Identify which cell holds the provided text, then report its (X, Y) central coordinate. 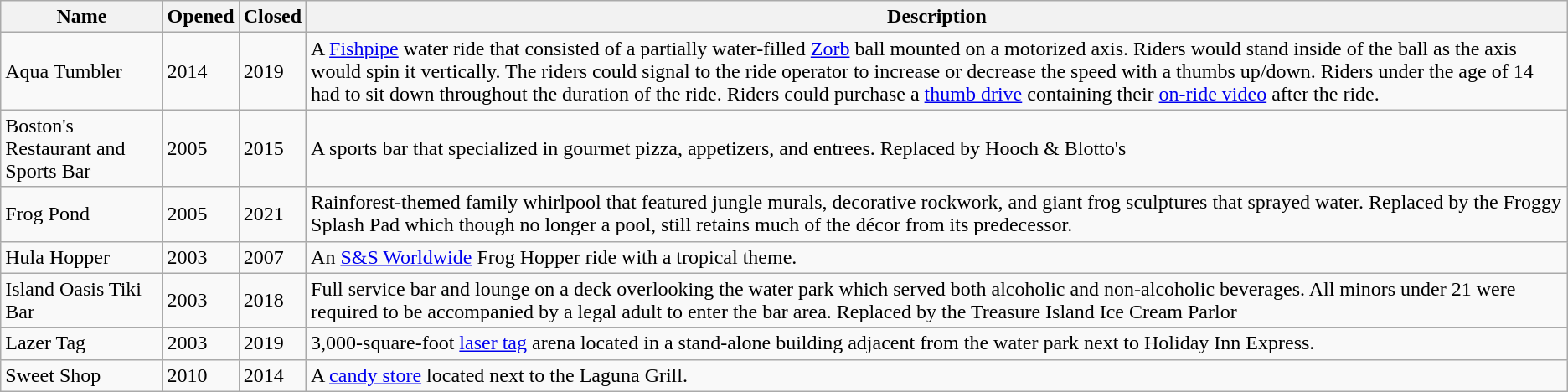
2018 (272, 300)
A sports bar that specialized in gourmet pizza, appetizers, and entrees. Replaced by Hooch & Blotto's (937, 148)
An S&S Worldwide Frog Hopper ride with a tropical theme. (937, 257)
2021 (272, 214)
Frog Pond (82, 214)
Sweet Shop (82, 375)
Name (82, 17)
Closed (272, 17)
Boston's Restaurant and Sports Bar (82, 148)
2010 (201, 375)
Aqua Tumbler (82, 71)
A candy store located next to the Laguna Grill. (937, 375)
2007 (272, 257)
Description (937, 17)
Opened (201, 17)
2015 (272, 148)
Island Oasis Tiki Bar (82, 300)
Hula Hopper (82, 257)
3,000-square-foot laser tag arena located in a stand-alone building adjacent from the water park next to Holiday Inn Express. (937, 343)
Lazer Tag (82, 343)
